From the cell containing the given text, extract its center point as (X, Y) coordinate. 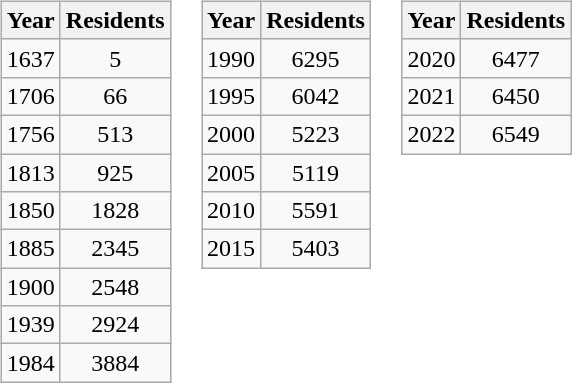
5119 (316, 173)
1850 (30, 211)
2005 (232, 173)
5403 (316, 249)
925 (115, 173)
1637 (30, 58)
1939 (30, 325)
5591 (316, 211)
1813 (30, 173)
2020 (432, 58)
1900 (30, 287)
6042 (316, 96)
1984 (30, 363)
1756 (30, 134)
1990 (232, 58)
2345 (115, 249)
2022 (432, 134)
513 (115, 134)
2000 (232, 134)
6295 (316, 58)
1995 (232, 96)
5223 (316, 134)
2924 (115, 325)
6477 (516, 58)
1885 (30, 249)
1828 (115, 211)
6549 (516, 134)
3884 (115, 363)
6450 (516, 96)
2010 (232, 211)
1706 (30, 96)
2021 (432, 96)
5 (115, 58)
66 (115, 96)
2015 (232, 249)
2548 (115, 287)
